Capture the cell that displays the provided text and extract its (X, Y) central coordinate. 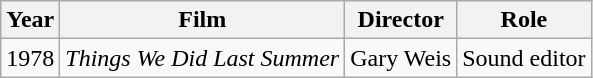
Film (202, 20)
1978 (30, 58)
Things We Did Last Summer (202, 58)
Director (401, 20)
Year (30, 20)
Sound editor (524, 58)
Role (524, 20)
Gary Weis (401, 58)
